Return the [X, Y] coordinate for the center point of the cell that contains the specified text.  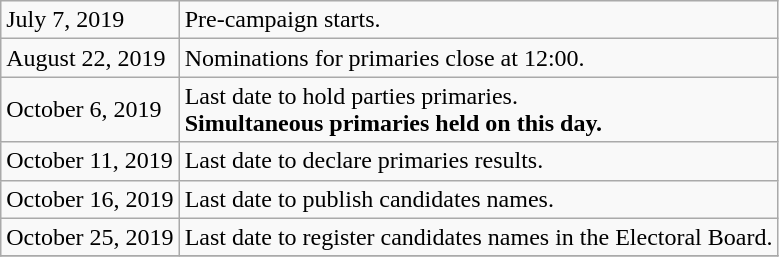
Last date to register candidates names in the Electoral Board. [478, 237]
August 22, 2019 [90, 58]
July 7, 2019 [90, 20]
October 11, 2019 [90, 161]
Nominations for primaries close at 12:00. [478, 58]
October 25, 2019 [90, 237]
October 16, 2019 [90, 199]
October 6, 2019 [90, 110]
Last date to hold parties primaries.Simultaneous primaries held on this day. [478, 110]
Last date to declare primaries results. [478, 161]
Last date to publish candidates names. [478, 199]
Pre-campaign starts. [478, 20]
